Find where the given text appears and provide that cell's center as [X, Y] coordinate. 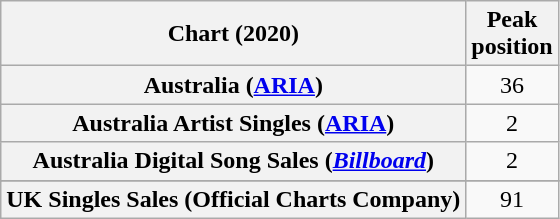
UK Singles Sales (Official Charts Company) [234, 199]
36 [512, 85]
Chart (2020) [234, 34]
Peakposition [512, 34]
91 [512, 199]
Australia (ARIA) [234, 85]
Australia Artist Singles (ARIA) [234, 123]
Australia Digital Song Sales (Billboard) [234, 161]
